Capture the cell that displays the provided text and extract its (x, y) central coordinate. 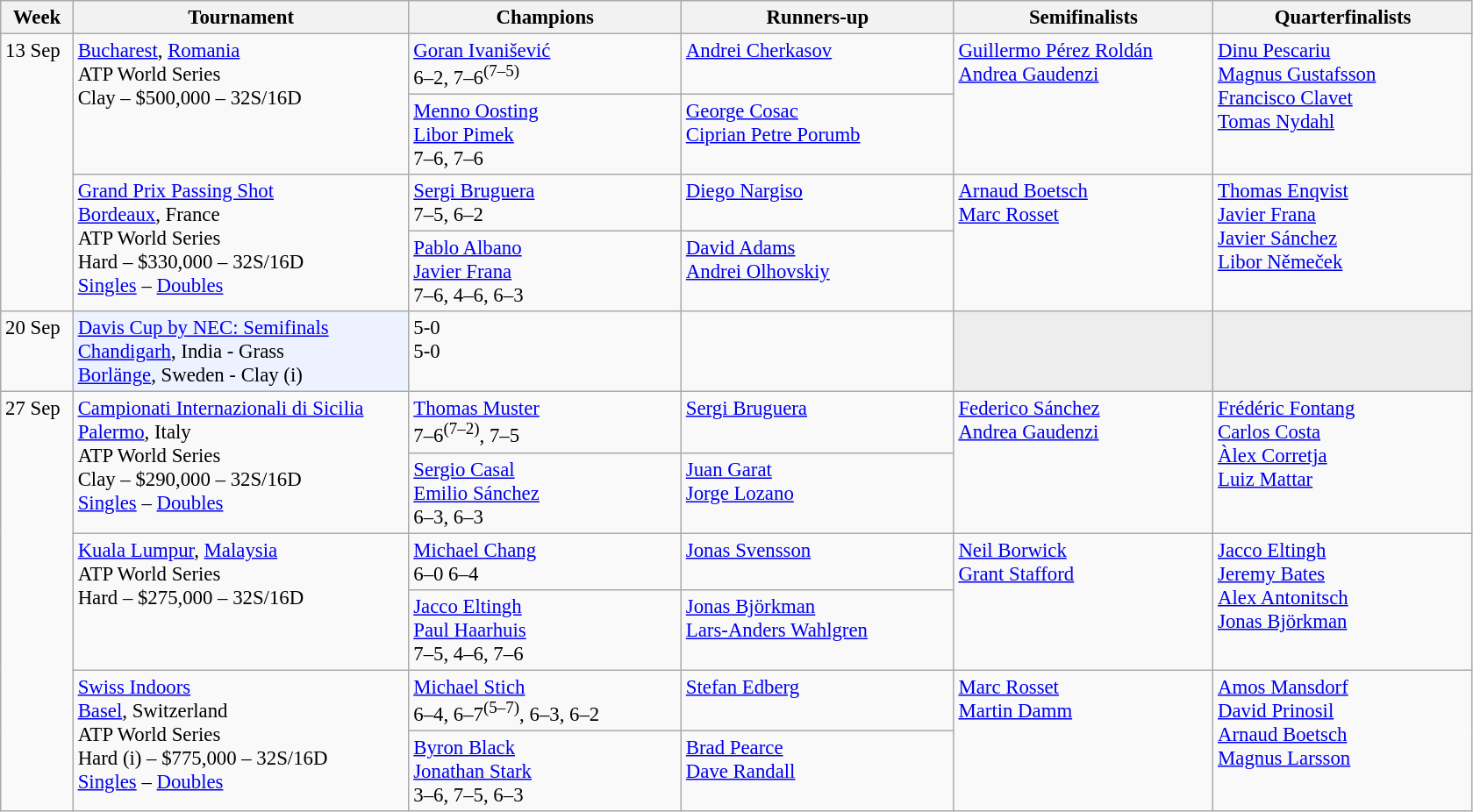
Swiss IndoorsBasel, SwitzerlandATP World SeriesHard (i) – $775,000 – 32S/16D Singles – Doubles (240, 740)
Federico Sánchez Andrea Gaudenzi (1083, 463)
Sergi Bruguera 7–5, 6–2 (546, 203)
Jonas Svensson (818, 561)
5-0 5-0 (546, 353)
Campionati Internazionali di Sicilia Palermo, ItalyATP World SeriesClay – $290,000 – 32S/16D Singles – Doubles (240, 463)
Michael Chang 6–0 6–4 (546, 561)
David Adams Andrei Olhovskiy (818, 272)
Runners-up (818, 18)
20 Sep (37, 353)
Thomas Muster 7–6(7–2), 7–5 (546, 423)
Stefan Edberg (818, 700)
Dinu Pescariu Magnus Gustafsson Francisco Clavet Tomas Nydahl (1343, 105)
Pablo Albano Javier Frana 7–6, 4–6, 6–3 (546, 272)
Frédéric Fontang Carlos Costa Àlex Corretja Luiz Mattar (1343, 463)
Sergio Casal Emilio Sánchez 6–3, 6–3 (546, 493)
Byron Black Jonathan Stark 3–6, 7–5, 6–3 (546, 771)
Sergi Bruguera (818, 423)
Neil Borwick Grant Stafford (1083, 602)
Jonas Björkman Lars-Anders Wahlgren (818, 630)
Michael Stich 6–4, 6–7(5–7), 6–3, 6–2 (546, 700)
Semifinalists (1083, 18)
Goran Ivanišević 6–2, 7–6(7–5) (546, 65)
Davis Cup by NEC: SemifinalsChandigarh, India - Grass Borlänge, Sweden - Clay (i) (240, 353)
27 Sep (37, 602)
Kuala Lumpur, MalaysiaATP World SeriesHard – $275,000 – 32S/16D (240, 602)
Bucharest, RomaniaATP World SeriesClay – $500,000 – 32S/16D (240, 105)
Quarterfinalists (1343, 18)
Andrei Cherkasov (818, 65)
Jacco Eltingh Jeremy Bates Alex Antonitsch Jonas Björkman (1343, 602)
Week (37, 18)
Marc Rosset Martin Damm (1083, 740)
Menno Oosting Libor Pimek 7–6, 7–6 (546, 135)
Brad Pearce Dave Randall (818, 771)
Tournament (240, 18)
Thomas Enqvist Javier Frana Javier Sánchez Libor Němeček (1343, 243)
13 Sep (37, 174)
Grand Prix Passing Shot Bordeaux, FranceATP World SeriesHard – $330,000 – 32S/16D Singles – Doubles (240, 243)
Guillermo Pérez Roldán Andrea Gaudenzi (1083, 105)
Diego Nargiso (818, 203)
Jacco Eltingh Paul Haarhuis 7–5, 4–6, 7–6 (546, 630)
Champions (546, 18)
Juan Garat Jorge Lozano (818, 493)
George Cosac Ciprian Petre Porumb (818, 135)
Arnaud Boetsch Marc Rosset (1083, 243)
Amos Mansdorf David Prinosil Arnaud Boetsch Magnus Larsson (1343, 740)
